Pinpoint the cell where the given text exists, returning its [x, y] midpoint coordinate. 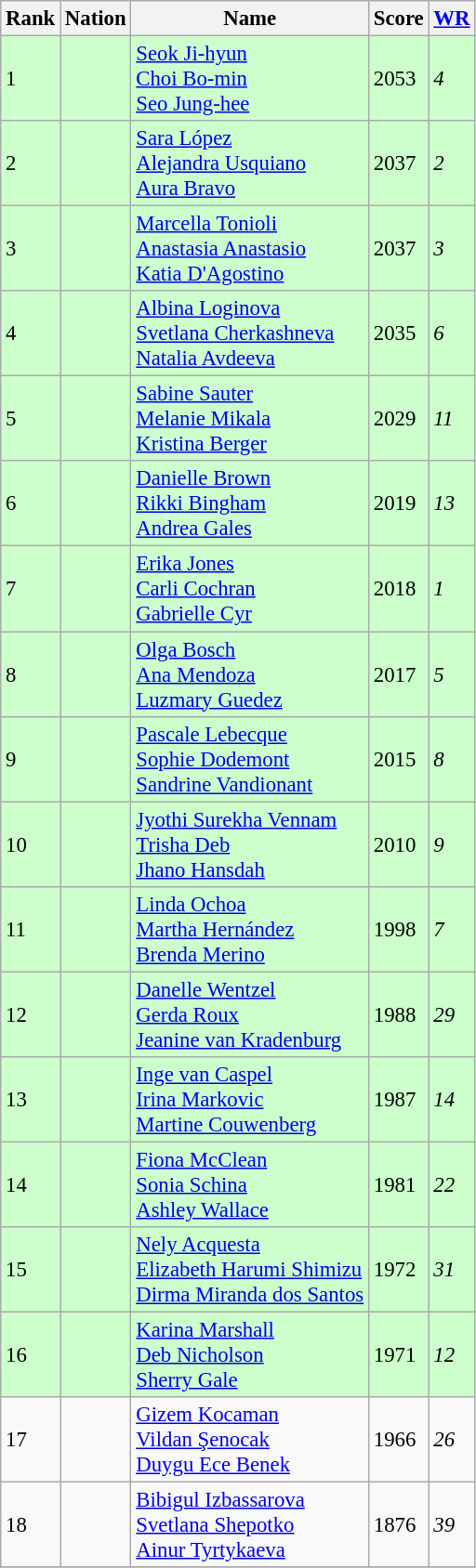
Gizem Kocaman Vildan Şenocak Duygu Ece Benek [249, 1440]
Score [398, 19]
1972 [398, 1270]
2015 [398, 759]
22 [452, 1184]
Karina Marshall Deb Nicholson Sherry Gale [249, 1354]
2010 [398, 844]
15 [31, 1270]
Danelle Wentzel Gerda Roux Jeanine van Kradenburg [249, 1014]
Fiona McClean Sonia Schina Ashley Wallace [249, 1184]
2053 [398, 79]
Erika Jones Carli Cochran Gabrielle Cyr [249, 589]
10 [31, 844]
Nely Acquesta Elizabeth Harumi Shimizu Dirma Miranda dos Santos [249, 1270]
Rank [31, 19]
2019 [398, 503]
1998 [398, 929]
26 [452, 1440]
2035 [398, 333]
WR [452, 19]
Jyothi Surekha Vennam Trisha Deb Jhano Hansdah [249, 844]
Bibigul Izbassarova Svetlana Shepotko Ainur Tyrtykaeva [249, 1525]
Sabine Sauter Melanie Mikala Kristina Berger [249, 419]
1876 [398, 1525]
Seok Ji-hyun Choi Bo-min Seo Jung-hee [249, 79]
1966 [398, 1440]
18 [31, 1525]
Nation [96, 19]
17 [31, 1440]
1981 [398, 1184]
1988 [398, 1014]
Olga Bosch Ana Mendoza Luzmary Guedez [249, 674]
2017 [398, 674]
1987 [398, 1100]
29 [452, 1014]
31 [452, 1270]
Marcella Tonioli Anastasia Anastasio Katia D'Agostino [249, 249]
2029 [398, 419]
Albina Loginova Svetlana Cherkashneva Natalia Avdeeva [249, 333]
2018 [398, 589]
Linda Ochoa Martha Hernández Brenda Merino [249, 929]
39 [452, 1525]
Inge van Caspel Irina Markovic Martine Couwenberg [249, 1100]
16 [31, 1354]
Pascale Lebecque Sophie Dodemont Sandrine Vandionant [249, 759]
1971 [398, 1354]
Danielle Brown Rikki Bingham Andrea Gales [249, 503]
Name [249, 19]
Sara López Alejandra Usquiano Aura Bravo [249, 163]
